Find where the given text appears and provide that cell's center as (X, Y) coordinate. 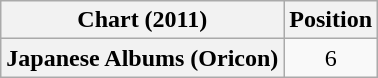
Position (331, 20)
6 (331, 58)
Chart (2011) (142, 20)
Japanese Albums (Oricon) (142, 58)
